Locate the cell with the specified text and output its (X, Y) center coordinate. 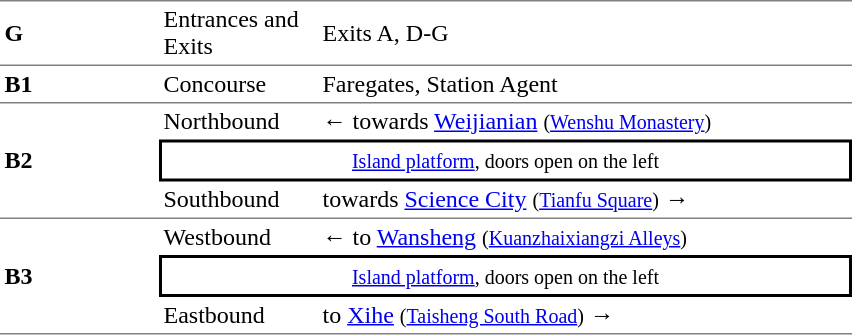
Westbound (238, 237)
to Xihe (Taisheng South Road) → (585, 316)
towards Science City (Tianfu Square) → (585, 201)
← to Wansheng (Kuanzhaixiangzi Alleys) (585, 237)
Exits A, D-G (585, 33)
Entrances and Exits (238, 33)
B2 (80, 162)
← towards Weijianian (Wenshu Monastery) (585, 122)
Southbound (238, 201)
Northbound (238, 122)
B1 (80, 85)
B3 (80, 277)
Faregates, Station Agent (585, 85)
G (80, 33)
Eastbound (238, 316)
Concourse (238, 85)
